Identify which cell holds the provided text, then report its (X, Y) central coordinate. 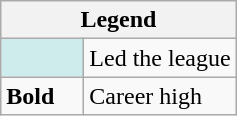
Led the league (160, 58)
Legend (118, 20)
Career high (160, 96)
Bold (42, 96)
